Detect which cell encompasses the target text, then output its (x, y) center coordinate. 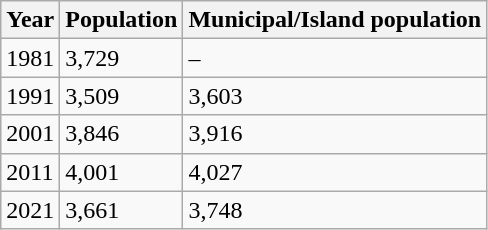
Year (30, 20)
3,729 (122, 58)
2001 (30, 134)
3,661 (122, 210)
3,509 (122, 96)
2011 (30, 172)
Municipal/Island population (335, 20)
3,916 (335, 134)
– (335, 58)
1981 (30, 58)
1991 (30, 96)
3,748 (335, 210)
Population (122, 20)
2021 (30, 210)
4,001 (122, 172)
3,603 (335, 96)
3,846 (122, 134)
4,027 (335, 172)
